Capture the cell that displays the provided text and extract its [x, y] central coordinate. 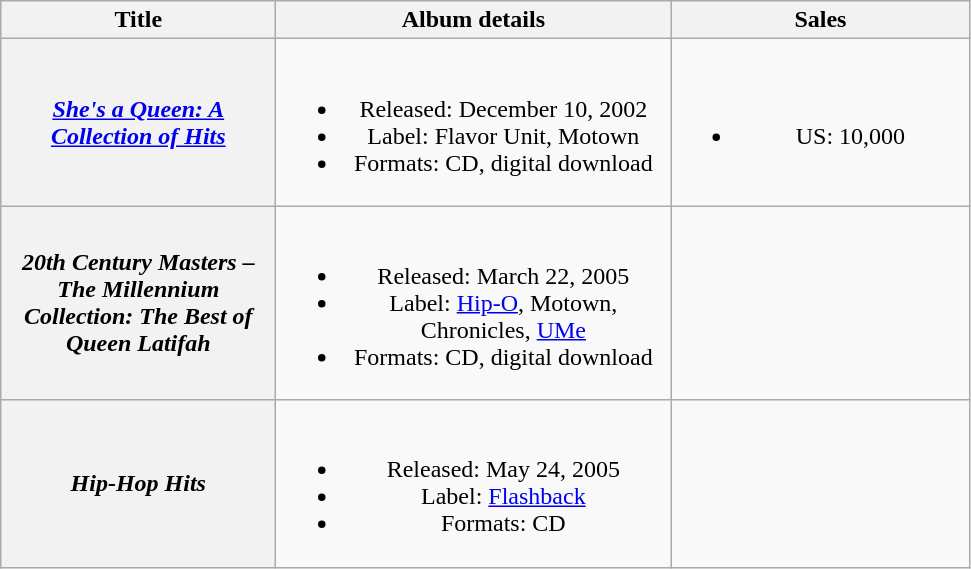
She's a Queen: A Collection of Hits [138, 122]
Sales [820, 20]
Released: December 10, 2002Label: Flavor Unit, MotownFormats: CD, digital download [474, 122]
Released: May 24, 2005Label: FlashbackFormats: CD [474, 484]
Title [138, 20]
US: 10,000 [820, 122]
20th Century Masters – The Millennium Collection: The Best of Queen Latifah [138, 303]
Hip-Hop Hits [138, 484]
Released: March 22, 2005Label: Hip-O, Motown, Chronicles, UMeFormats: CD, digital download [474, 303]
Album details [474, 20]
